Pinpoint the cell where the given text exists, returning its (X, Y) midpoint coordinate. 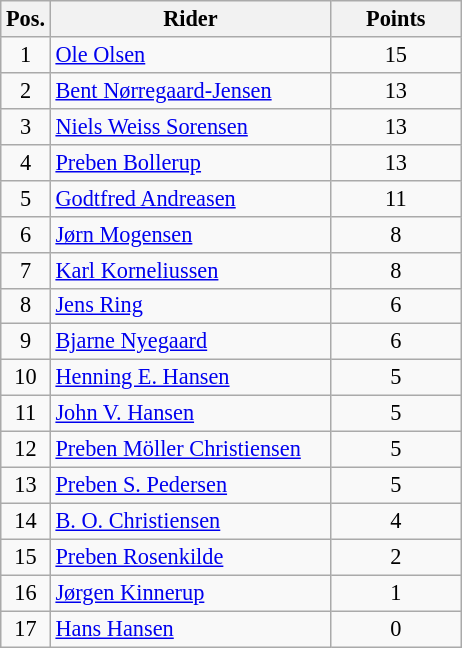
12 (26, 450)
Jørgen Kinnerup (190, 593)
Points (396, 19)
Bjarne Nyegaard (190, 342)
B. O. Christiensen (190, 521)
3 (26, 126)
7 (26, 270)
Pos. (26, 19)
0 (396, 629)
17 (26, 629)
Karl Korneliussen (190, 270)
John V. Hansen (190, 414)
9 (26, 342)
Preben Möller Christiensen (190, 450)
Niels Weiss Sorensen (190, 126)
Jørn Mogensen (190, 234)
Ole Olsen (190, 55)
Bent Nørregaard-Jensen (190, 90)
Jens Ring (190, 306)
16 (26, 593)
10 (26, 378)
Preben S. Pedersen (190, 485)
Henning E. Hansen (190, 378)
Hans Hansen (190, 629)
Preben Bollerup (190, 162)
Rider (190, 19)
Godtfred Andreasen (190, 198)
Preben Rosenkilde (190, 557)
14 (26, 521)
